Provide the [X, Y] coordinate of the cell's center where the given text is located.  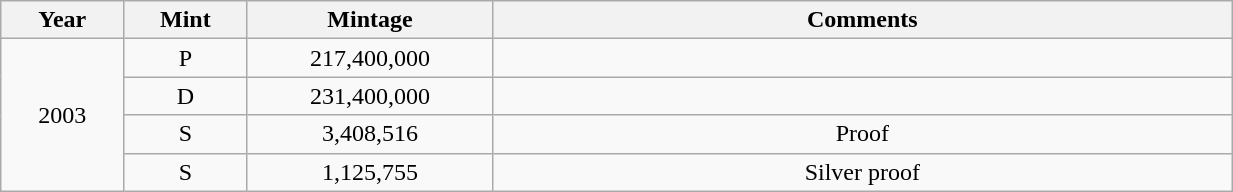
1,125,755 [370, 172]
Proof [862, 134]
D [186, 96]
231,400,000 [370, 96]
Year [62, 20]
Silver proof [862, 172]
Mintage [370, 20]
2003 [62, 115]
217,400,000 [370, 58]
3,408,516 [370, 134]
Mint [186, 20]
P [186, 58]
Comments [862, 20]
